Output the (x, y) coordinate of the center of the cell containing the given text.  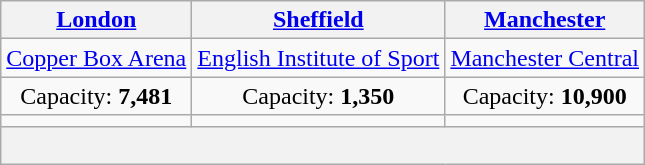
Capacity: 1,350 (318, 96)
Manchester (545, 20)
Capacity: 10,900 (545, 96)
Manchester Central (545, 58)
Sheffield (318, 20)
Capacity: 7,481 (96, 96)
London (96, 20)
Copper Box Arena (96, 58)
English Institute of Sport (318, 58)
